Extract the [x, y] coordinate from the center of the cell holding the provided text.  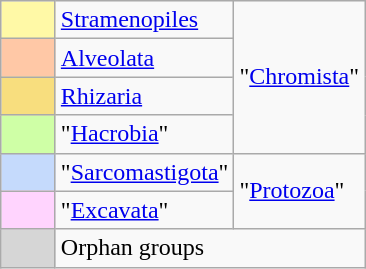
"Hacrobia" [144, 134]
Alveolata [144, 58]
"Chromista" [300, 77]
"Sarcomastigota" [144, 172]
"Protozoa" [300, 191]
Stramenopiles [144, 20]
Rhizaria [144, 96]
Orphan groups [210, 248]
"Excavata" [144, 210]
